Capture the cell that displays the provided text and extract its [x, y] central coordinate. 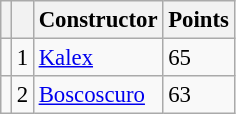
63 [198, 95]
2 [22, 95]
Boscoscuro [98, 95]
Constructor [98, 20]
Points [198, 20]
1 [22, 58]
Kalex [98, 58]
65 [198, 58]
